Pinpoint the cell where the given text exists, returning its [X, Y] midpoint coordinate. 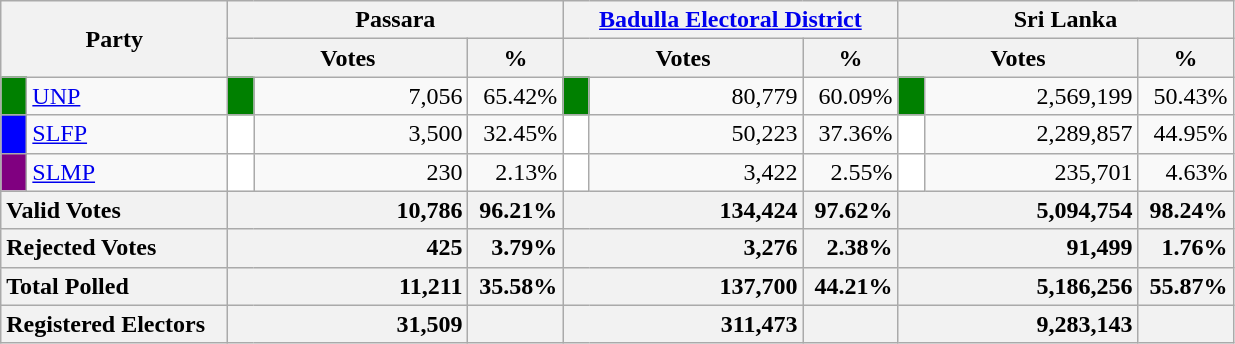
235,701 [1031, 172]
50.43% [1186, 96]
SLFP [128, 134]
311,473 [683, 324]
44.21% [850, 286]
425 [348, 248]
2.55% [850, 172]
7,056 [361, 96]
137,700 [683, 286]
230 [361, 172]
Party [114, 39]
96.21% [516, 210]
10,786 [348, 210]
Rejected Votes [114, 248]
4.63% [1186, 172]
5,186,256 [1018, 286]
SLMP [128, 172]
134,424 [683, 210]
3.79% [516, 248]
3,276 [683, 248]
5,094,754 [1018, 210]
37.36% [850, 134]
Passara [396, 20]
3,500 [361, 134]
44.95% [1186, 134]
3,422 [696, 172]
Badulla Electoral District [730, 20]
80,779 [696, 96]
91,499 [1018, 248]
UNP [128, 96]
1.76% [1186, 248]
55.87% [1186, 286]
2,289,857 [1031, 134]
9,283,143 [1018, 324]
2.13% [516, 172]
2,569,199 [1031, 96]
Registered Electors [114, 324]
Valid Votes [114, 210]
35.58% [516, 286]
60.09% [850, 96]
11,211 [348, 286]
98.24% [1186, 210]
Total Polled [114, 286]
65.42% [516, 96]
50,223 [696, 134]
97.62% [850, 210]
2.38% [850, 248]
Sri Lanka [1066, 20]
32.45% [516, 134]
31,509 [348, 324]
